Detect which cell encompasses the target text, then output its [x, y] center coordinate. 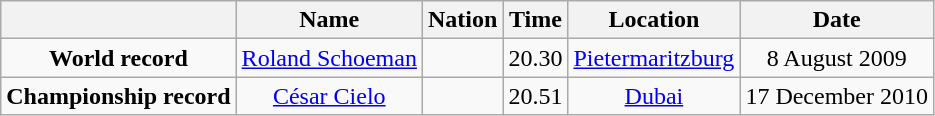
Roland Schoeman [329, 58]
20.30 [536, 58]
Nation [462, 20]
Pietermaritzburg [654, 58]
20.51 [536, 96]
Time [536, 20]
Dubai [654, 96]
Location [654, 20]
8 August 2009 [837, 58]
World record [118, 58]
Championship record [118, 96]
César Cielo [329, 96]
Date [837, 20]
Name [329, 20]
17 December 2010 [837, 96]
